Capture the cell that displays the provided text and extract its [x, y] central coordinate. 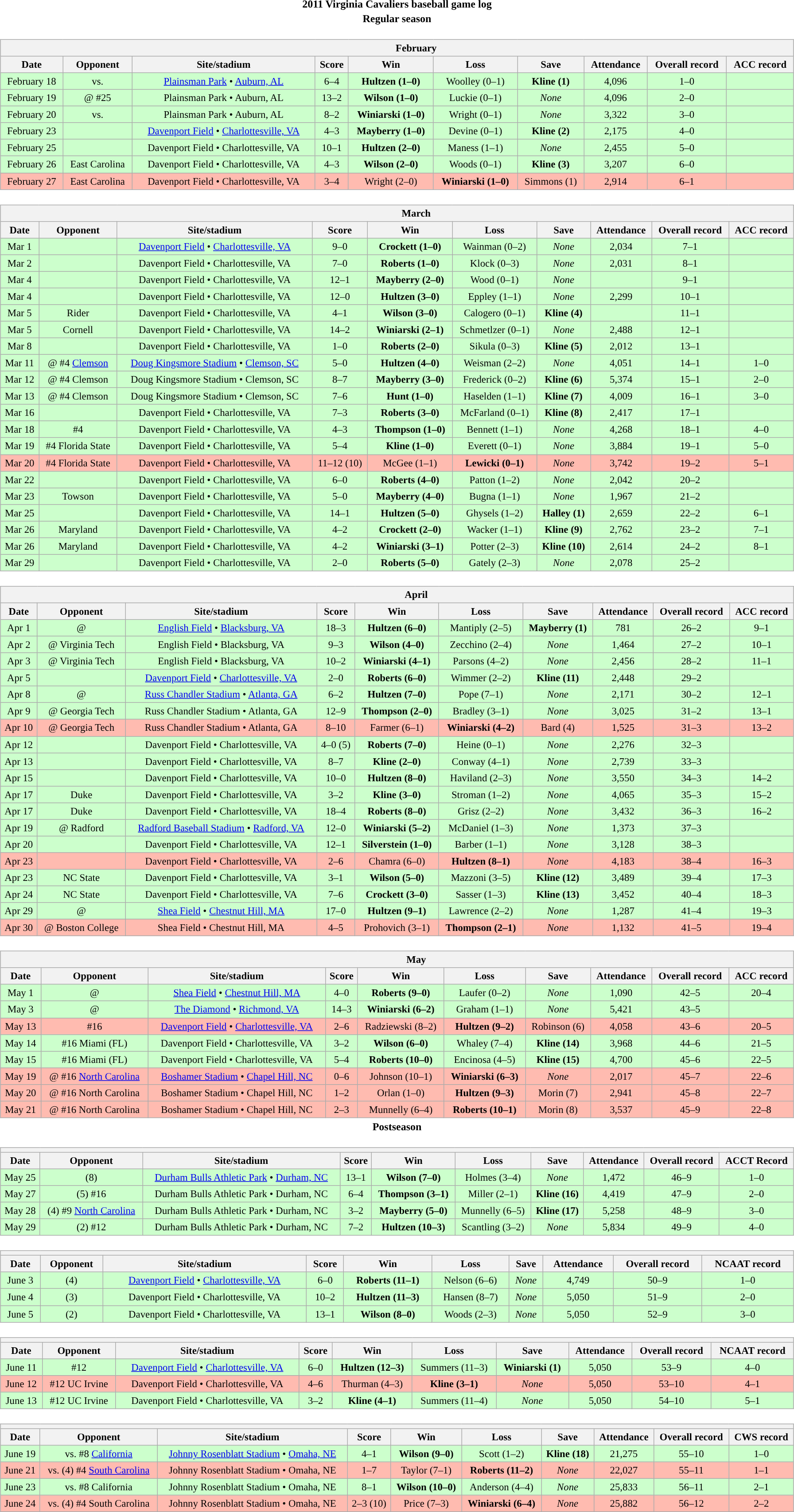
42–5 [690, 993]
4,065 [623, 795]
1,472 [613, 1177]
Wilson (5–0) [397, 878]
Miller (2–1) [493, 1194]
3,968 [621, 1043]
20–5 [761, 1026]
Mayberry (1) [558, 628]
2,417 [621, 413]
Roberts (10–0) [401, 1059]
Roberts (4–0) [410, 480]
45–7 [690, 1076]
55–10 [691, 1454]
Simmons (1) [551, 181]
Winiarski (5–2) [397, 828]
The Diamond • Richmond, VA [237, 1009]
4,268 [621, 430]
2,031 [621, 263]
Devine (0–1) [475, 131]
Hansen (8–7) [471, 1297]
(3) [72, 1297]
3–1 [336, 878]
Summers (11–3) [454, 1367]
51–9 [658, 1297]
Robinson (6) [558, 1026]
Orlan (1–0) [401, 1093]
McDaniel (1–3) [480, 828]
Kline (5) [564, 346]
February 20 [32, 115]
1,525 [623, 728]
@ Boston College [82, 928]
Apr 20 [19, 845]
Schmetlzer (0–1) [494, 330]
20–4 [761, 993]
Winiarski (4–2) [480, 728]
4,183 [623, 861]
Winiarski (6–2) [401, 1009]
Apr 2 [19, 644]
Prohovich (3–1) [397, 928]
Kline (6) [564, 380]
Towson [78, 496]
Scott (1–2) [502, 1454]
Roberts (9–0) [401, 993]
Thompson (2–0) [397, 711]
52–9 [658, 1314]
Mayberry (3–0) [410, 380]
25,882 [624, 1504]
56–12 [691, 1504]
2,175 [615, 131]
3,025 [623, 711]
Kline (1) [551, 81]
Ghysels (1–2) [494, 513]
50–9 [658, 1280]
May 3 [20, 1009]
May 28 [20, 1210]
Hultzen (4–0) [410, 363]
Encinosa (4–5) [485, 1059]
Wilson (9–0) [426, 1454]
Apr 12 [19, 744]
May 15 [20, 1059]
41–4 [691, 911]
4,051 [621, 363]
Parsons (4–2) [480, 661]
36–3 [691, 811]
February 19 [32, 98]
49–9 [681, 1227]
19–1 [690, 446]
Wacker (1–1) [494, 529]
Roberts (7–0) [397, 744]
19–2 [690, 463]
Lawrence (2–2) [480, 911]
16–3 [761, 861]
22–6 [761, 1076]
May 1 [20, 993]
Mar 29 [19, 563]
Roberts (3–0) [410, 413]
Hultzen (7–0) [397, 694]
Mazzoni (3–5) [480, 878]
2,078 [621, 563]
45–9 [690, 1109]
22–8 [761, 1109]
Kline (13) [558, 894]
Kline (3) [551, 164]
(2) #12 [91, 1227]
Kline (1–0) [410, 446]
Hultzen (9–2) [485, 1026]
Roberts (5–0) [410, 563]
June 23 [20, 1487]
Apr 30 [19, 928]
Crockett (1–0) [410, 246]
Kline (15) [558, 1059]
Hultzen (5–0) [410, 513]
2,762 [621, 529]
April [397, 595]
11–12 (10) [340, 463]
2,914 [615, 181]
Anderson (4–4) [502, 1487]
4,749 [578, 1280]
39–4 [691, 878]
3,884 [621, 446]
May 20 [20, 1093]
May 14 [20, 1043]
Mar 13 [19, 396]
1,132 [623, 928]
14–3 [341, 1009]
Apr 3 [19, 661]
0–6 [341, 1076]
32–3 [691, 744]
17–0 [336, 911]
Mar 16 [19, 413]
2–2 [761, 1504]
15–2 [761, 795]
Silverstein (1–0) [397, 845]
4,058 [621, 1026]
(4) #9 North Carolina [91, 1210]
Mar 18 [19, 430]
Kline (2–0) [397, 761]
(5) #16 [91, 1194]
CWS record [761, 1437]
781 [623, 628]
Winiarski (3–1) [410, 546]
Haselden (1–1) [494, 396]
Wilson (4–0) [397, 644]
Kline (9) [564, 529]
30–2 [691, 694]
Kline (16) [557, 1194]
Wilson (1–0) [391, 98]
Kline (7) [564, 396]
6–2 [336, 694]
41–5 [691, 928]
June 12 [21, 1384]
Roberts (1–0) [410, 263]
43–5 [690, 1009]
May 21 [20, 1109]
2,017 [621, 1076]
46–9 [681, 1177]
22–7 [761, 1093]
@ Radford [82, 828]
1–2 [341, 1093]
(8) [91, 1177]
Pope (7–1) [480, 694]
Apr 8 [19, 694]
3,489 [623, 878]
2,456 [623, 661]
3,550 [623, 778]
23–2 [690, 529]
1,287 [623, 911]
Thompson (2–1) [480, 928]
45–8 [690, 1093]
Taylor (7–1) [426, 1470]
18–1 [690, 430]
1,090 [621, 993]
7–2 [356, 1227]
2,659 [621, 513]
Bugna (1–1) [494, 496]
4,009 [621, 396]
Luckie (0–1) [475, 98]
Apr 13 [19, 761]
Sasser (1–3) [480, 894]
Zecchino (2–4) [480, 644]
4,419 [613, 1194]
Wood (0–1) [494, 279]
34–3 [691, 778]
Kline (4) [564, 313]
7–3 [340, 413]
Kline (14) [558, 1043]
2,614 [621, 546]
Wilson (10–0) [426, 1487]
2,276 [623, 744]
5,374 [621, 380]
38–3 [691, 845]
Woods (0–1) [475, 164]
Roberts (6–0) [397, 678]
29–2 [691, 678]
Frederick (0–2) [494, 380]
37–3 [691, 828]
53–9 [672, 1367]
McGee (1–1) [410, 463]
Thurman (4–3) [372, 1384]
31–2 [691, 711]
4–5 [336, 928]
1–1 [761, 1470]
55–11 [691, 1470]
Hultzen (9–1) [397, 911]
Wimmer (2–2) [480, 678]
9–3 [336, 644]
Apr 5 [19, 678]
22–2 [690, 513]
Weisman (2–2) [494, 363]
February 27 [32, 181]
24–2 [690, 546]
Kline (4–1) [372, 1400]
May 27 [20, 1194]
Graham (1–1) [485, 1009]
2,171 [623, 694]
12–9 [336, 711]
21–2 [690, 496]
40–4 [691, 894]
Stroman (1–2) [480, 795]
Woods (2–3) [471, 1314]
Apr 10 [19, 728]
February 18 [32, 81]
Halley (1) [564, 513]
Patton (1–2) [494, 480]
2,448 [623, 678]
Kline (17) [557, 1210]
Hunt (1–0) [410, 396]
Apr 9 [19, 711]
Mantiply (2–5) [480, 628]
Mar 1 [19, 246]
Wilson (8–0) [388, 1314]
25–2 [690, 563]
Kline (10) [564, 546]
Hultzen (10–3) [413, 1227]
Whaley (7–4) [485, 1043]
Kline (3–1) [454, 1384]
Maness (1–1) [475, 148]
February 26 [32, 164]
June 21 [20, 1470]
2,941 [621, 1093]
Hultzen (6–0) [397, 628]
Mayberry (5–0) [413, 1210]
Winiarski (2–1) [410, 330]
Winiarski (1) [533, 1367]
35–3 [691, 795]
Sikula (0–3) [494, 346]
3,432 [623, 811]
Heine (0–1) [480, 744]
Kline (2) [551, 131]
May 25 [20, 1177]
May 13 [20, 1026]
Hultzen (11–3) [388, 1297]
Thompson (1–0) [410, 430]
22,027 [624, 1470]
#16 [94, 1026]
Morin (7) [558, 1093]
19–3 [761, 911]
10–0 [336, 778]
2–1 [761, 1487]
54–10 [672, 1400]
Laufer (0–2) [485, 993]
Crockett (2–0) [410, 529]
Chamra (6–0) [397, 861]
Apr 15 [19, 778]
June 3 [20, 1280]
Crockett (3–0) [397, 894]
Winiarski (6–4) [502, 1504]
Mar 20 [19, 463]
Wright (0–1) [475, 115]
Calogero (0–1) [494, 313]
Wright (2–0) [391, 181]
#4 [78, 430]
Mar 12 [19, 380]
May [397, 960]
Woolley (0–1) [475, 81]
Eppley (1–1) [494, 296]
Hultzen (2–0) [391, 148]
Mar 8 [19, 346]
Price (7–3) [426, 1504]
8–2 [331, 115]
Kline (8) [564, 413]
McFarland (0–1) [494, 413]
2,299 [621, 296]
February [397, 48]
Hultzen (8–1) [480, 861]
3–4 [331, 181]
Summers (11–4) [454, 1400]
48–9 [681, 1210]
4,700 [621, 1059]
31–3 [691, 728]
Radziewski (8–2) [401, 1026]
Holmes (3–4) [493, 1177]
38–4 [691, 861]
February 25 [32, 148]
ACCT Record [756, 1161]
7–0 [340, 263]
45–6 [690, 1059]
25,833 [624, 1487]
16–1 [690, 396]
Mayberry (4–0) [410, 496]
Bradley (3–1) [480, 711]
2,455 [615, 148]
Bennett (1–1) [494, 430]
3,537 [621, 1109]
Radford Baseball Stadium • Radford, VA [221, 828]
Wainman (0–2) [494, 246]
Klock (0–3) [494, 263]
Hultzen (9–3) [485, 1093]
18–4 [336, 811]
1–7 [369, 1470]
Nelson (6–6) [471, 1280]
9–0 [340, 246]
Kline (18) [568, 1454]
Mayberry (1–0) [391, 131]
Hultzen (1–0) [391, 81]
Wilson (6–0) [401, 1043]
June 5 [20, 1314]
16–2 [761, 811]
Cornell [78, 330]
Haviland (2–3) [480, 778]
27–2 [691, 644]
Hultzen (12–3) [372, 1367]
Munnelly (6–5) [493, 1210]
Farmer (6–1) [397, 728]
Thompson (3–1) [413, 1194]
20–2 [690, 480]
@ #25 [97, 98]
Mar 2 [19, 263]
Winiarski (6–3) [485, 1076]
Conway (4–1) [480, 761]
44–6 [690, 1043]
Lewicki (0–1) [494, 463]
21,275 [624, 1454]
17–3 [761, 878]
Mar 22 [19, 480]
2–3 (10) [369, 1504]
Potter (2–3) [494, 546]
Gately (2–3) [494, 563]
15–1 [690, 380]
Wilson (7–0) [413, 1177]
8–10 [336, 728]
Johnson (10–1) [401, 1076]
3,742 [621, 463]
Hultzen (8–0) [397, 778]
Bard (4) [558, 728]
5,421 [621, 1009]
3,452 [623, 894]
2,488 [621, 330]
Kline (12) [558, 878]
Roberts (2–0) [410, 346]
19–4 [761, 928]
3,207 [615, 164]
3,128 [623, 845]
43–6 [690, 1026]
Roberts (8–0) [397, 811]
#12 [79, 1367]
2,042 [621, 480]
Barber (1–1) [480, 845]
Morin (8) [558, 1109]
Hultzen (3–0) [410, 296]
(2) [72, 1314]
1,464 [623, 644]
Apr 1 [19, 628]
(4) [72, 1280]
28–2 [691, 661]
3,322 [615, 115]
47–9 [681, 1194]
Mar 23 [19, 496]
Roberts (11–1) [388, 1280]
Roberts (11–2) [502, 1470]
Mar 25 [19, 513]
26–2 [691, 628]
4–6 [315, 1384]
Mayberry (2–0) [410, 279]
Grisz (2–2) [480, 811]
February 23 [32, 131]
2,739 [623, 761]
June 19 [20, 1454]
4–0 (5) [336, 744]
Scantling (3–2) [493, 1227]
Apr 19 [19, 828]
June 13 [21, 1400]
Rider [78, 313]
Kline (11) [558, 678]
2,012 [621, 346]
Winiarski (4–1) [397, 661]
5,834 [613, 1227]
1,967 [621, 496]
1,373 [623, 828]
21–5 [761, 1043]
Wilson (3–0) [410, 313]
2,034 [621, 246]
June 24 [20, 1504]
June 4 [20, 1297]
Mar 19 [19, 446]
56–11 [691, 1487]
22–5 [761, 1059]
Apr 29 [19, 911]
17–1 [690, 413]
June 11 [21, 1367]
2–3 [341, 1109]
5,258 [613, 1210]
33–3 [691, 761]
Kline (3–0) [397, 795]
Munnelly (6–4) [401, 1109]
Wilson (2–0) [391, 164]
Apr 24 [19, 894]
May 29 [20, 1227]
May 19 [20, 1076]
53–10 [672, 1384]
Everett (0–1) [494, 446]
Mar 11 [19, 363]
March [397, 213]
Roberts (10–1) [485, 1109]
